Determine the (X, Y) coordinate at the center of the cell enclosing the given text.  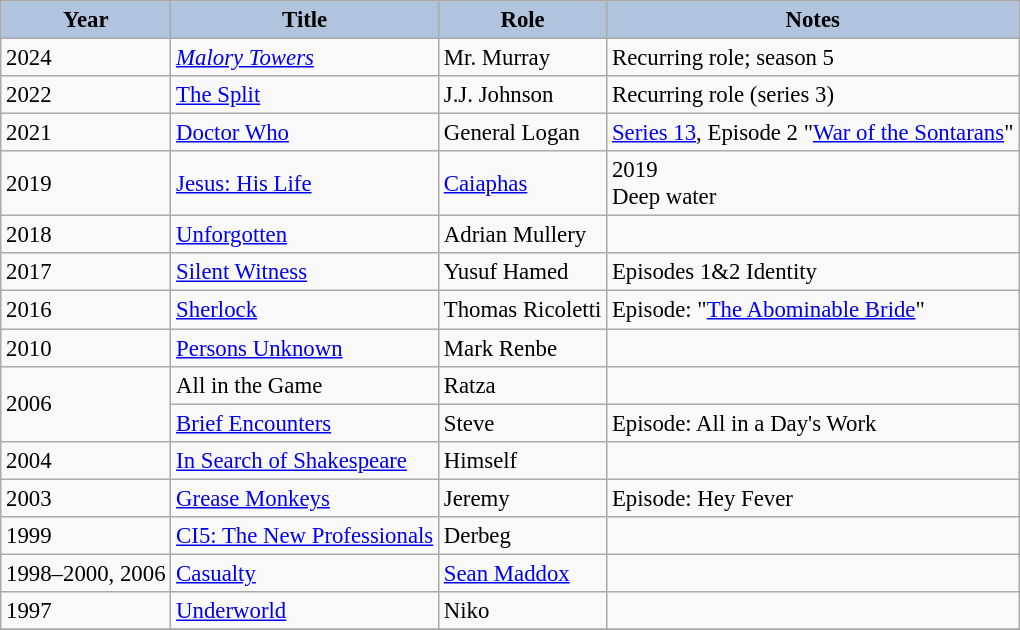
Unforgotten (305, 235)
Niko (523, 611)
Recurring role; season 5 (813, 58)
Brief Encounters (305, 423)
Silent Witness (305, 273)
Derbeg (523, 536)
Mr. Murray (523, 58)
In Search of Shakespeare (305, 460)
Yusuf Hamed (523, 273)
Notes (813, 20)
Steve (523, 423)
Sean Maddox (523, 573)
Recurring role (series 3) (813, 95)
2018 (86, 235)
General Logan (523, 133)
Casualty (305, 573)
Himself (523, 460)
Jeremy (523, 498)
2017 (86, 273)
1999 (86, 536)
Caiaphas (523, 184)
2004 (86, 460)
Malory Towers (305, 58)
Series 13, Episode 2 "War of the Sontarans" (813, 133)
2016 (86, 310)
All in the Game (305, 385)
Underworld (305, 611)
Doctor Who (305, 133)
2010 (86, 348)
2003 (86, 498)
Episode: Hey Fever (813, 498)
Jesus: His Life (305, 184)
Title (305, 20)
1998–2000, 2006 (86, 573)
Year (86, 20)
Episodes 1&2 Identity (813, 273)
2006 (86, 404)
J.J. Johnson (523, 95)
2022 (86, 95)
2021 (86, 133)
Episode: "The Abominable Bride" (813, 310)
Grease Monkeys (305, 498)
The Split (305, 95)
Mark Renbe (523, 348)
Adrian Mullery (523, 235)
Persons Unknown (305, 348)
Sherlock (305, 310)
CI5: The New Professionals (305, 536)
2019Deep water (813, 184)
Role (523, 20)
Ratza (523, 385)
1997 (86, 611)
2024 (86, 58)
Thomas Ricoletti (523, 310)
Episode: All in a Day's Work (813, 423)
2019 (86, 184)
